Pinpoint the cell where the given text exists, returning its (x, y) midpoint coordinate. 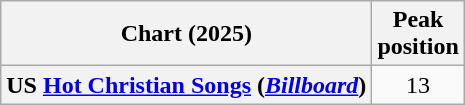
US Hot Christian Songs (Billboard) (186, 85)
Chart (2025) (186, 34)
13 (418, 85)
Peakposition (418, 34)
